Determine the (X, Y) coordinate at the center of the cell enclosing the given text.  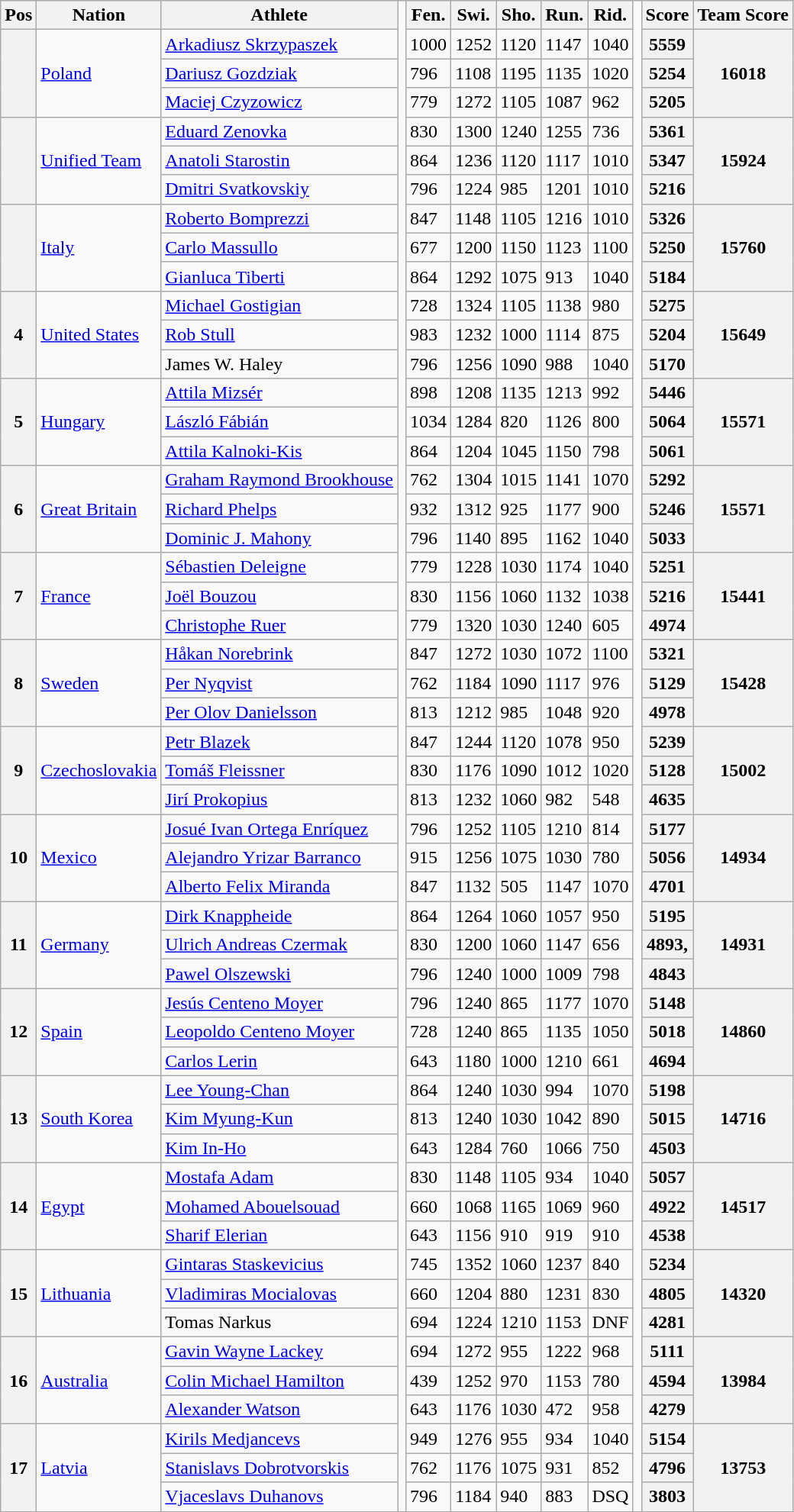
10 (18, 857)
Mostafa Adam (279, 1177)
15649 (743, 334)
Dirk Knappheide (279, 916)
5195 (667, 916)
915 (429, 858)
5015 (667, 1119)
Håkan Norebrink (279, 654)
Rid. (611, 15)
15441 (743, 596)
Egypt (99, 1206)
5275 (667, 305)
4701 (667, 887)
16018 (743, 73)
4805 (667, 1294)
1078 (565, 741)
Sébastien Deleigne (279, 567)
14931 (743, 945)
661 (611, 1061)
750 (611, 1148)
472 (565, 1410)
14860 (743, 1032)
1042 (565, 1119)
5018 (667, 1032)
Mexico (99, 857)
12 (18, 1032)
931 (565, 1468)
1174 (565, 567)
1140 (473, 538)
5111 (667, 1352)
4279 (667, 1410)
1324 (473, 305)
Italy (99, 247)
13984 (743, 1381)
1138 (565, 305)
Dominic J. Mahony (279, 538)
Sho. (519, 15)
Alexander Watson (279, 1410)
15002 (743, 770)
Leopoldo Centeno Moyer (279, 1032)
4694 (667, 1061)
3803 (667, 1497)
958 (611, 1410)
15924 (743, 160)
Gianluca Tiberti (279, 276)
736 (611, 131)
Pos (18, 15)
976 (611, 683)
5177 (667, 828)
14 (18, 1206)
875 (611, 334)
800 (611, 422)
1162 (565, 538)
5559 (667, 44)
14320 (743, 1293)
5056 (667, 858)
Dariusz Gozdziak (279, 73)
1237 (565, 1264)
5184 (667, 276)
5292 (667, 480)
5321 (667, 654)
Australia (99, 1381)
1123 (565, 247)
5251 (667, 567)
4538 (667, 1235)
5033 (667, 538)
1069 (565, 1206)
14517 (743, 1206)
4503 (667, 1148)
1108 (473, 73)
14934 (743, 857)
4796 (667, 1468)
5170 (667, 364)
1015 (519, 480)
940 (519, 1497)
Vjaceslavs Duhanovs (279, 1497)
Anatoli Starostin (279, 160)
9 (18, 770)
5148 (667, 1003)
United States (99, 334)
5204 (667, 334)
DSQ (611, 1497)
6 (18, 509)
925 (519, 509)
Gintaras Staskevicius (279, 1264)
Vladimiras Mocialovas (279, 1294)
919 (565, 1235)
5129 (667, 683)
1216 (565, 218)
814 (611, 828)
4 (18, 334)
Score (667, 15)
745 (429, 1264)
Unified Team (99, 160)
Stanislavs Dobrotvorskis (279, 1468)
1048 (565, 712)
15 (18, 1293)
Per Olov Danielsson (279, 712)
Germany (99, 945)
1012 (565, 770)
Roberto Bomprezzi (279, 218)
Hungary (99, 422)
Jirí Prokopius (279, 799)
1068 (473, 1206)
1264 (473, 916)
Czechoslovakia (99, 770)
920 (611, 712)
820 (519, 422)
5198 (667, 1090)
5326 (667, 218)
Christophe Ruer (279, 625)
Sharif Elerian (279, 1235)
968 (611, 1352)
7 (18, 596)
1195 (519, 73)
1045 (519, 451)
Joël Bouzou (279, 596)
960 (611, 1206)
5361 (667, 131)
970 (519, 1381)
Run. (565, 15)
983 (429, 334)
895 (519, 538)
1236 (473, 160)
1087 (565, 102)
932 (429, 509)
1228 (473, 567)
852 (611, 1468)
994 (565, 1090)
1050 (611, 1032)
1072 (565, 654)
1208 (473, 393)
Maciej Czyzowicz (279, 102)
4922 (667, 1206)
840 (611, 1264)
James W. Haley (279, 364)
982 (565, 799)
Swi. (473, 15)
5347 (667, 160)
17 (18, 1468)
DNF (611, 1323)
13753 (743, 1468)
890 (611, 1119)
5057 (667, 1177)
5064 (667, 422)
Kirils Medjancevs (279, 1439)
1304 (473, 480)
Attila Kalnoki-Kis (279, 451)
1009 (565, 974)
Arkadiusz Skrzypaszek (279, 44)
992 (611, 393)
Fen. (429, 15)
1066 (565, 1148)
14716 (743, 1119)
4843 (667, 974)
913 (565, 276)
1292 (473, 276)
4974 (667, 625)
1180 (473, 1061)
13 (18, 1119)
Rob Stull (279, 334)
900 (611, 509)
1165 (519, 1206)
Tomáš Fleissner (279, 770)
Carlos Lerin (279, 1061)
Michael Gostigian (279, 305)
Kim Myung-Kun (279, 1119)
505 (519, 887)
Attila Mizsér (279, 393)
Nation (99, 15)
1034 (429, 422)
1312 (473, 509)
5446 (667, 393)
Alberto Felix Miranda (279, 887)
1231 (565, 1294)
Alejandro Yrizar Barranco (279, 858)
Sweden (99, 683)
Pawel Olszewski (279, 974)
1255 (565, 131)
France (99, 596)
1126 (565, 422)
Colin Michael Hamilton (279, 1381)
5128 (667, 770)
962 (611, 102)
8 (18, 683)
Great Britain (99, 509)
677 (429, 247)
5246 (667, 509)
5154 (667, 1439)
15428 (743, 683)
Josué Ivan Ortega Enríquez (279, 828)
Graham Raymond Brookhouse (279, 480)
Kim In-Ho (279, 1148)
1276 (473, 1439)
949 (429, 1439)
980 (611, 305)
988 (565, 364)
4635 (667, 799)
5234 (667, 1264)
Lithuania (99, 1293)
15760 (743, 247)
Lee Young-Chan (279, 1090)
4893, (667, 945)
5239 (667, 741)
1212 (473, 712)
Ulrich Andreas Czermak (279, 945)
Petr Blazek (279, 741)
605 (611, 625)
Dmitri Svatkovskiy (279, 189)
1114 (565, 334)
Latvia (99, 1468)
16 (18, 1381)
548 (611, 799)
Eduard Zenovka (279, 131)
11 (18, 945)
4978 (667, 712)
1352 (473, 1264)
Athlete (279, 15)
5254 (667, 73)
5205 (667, 102)
Spain (99, 1032)
898 (429, 393)
South Korea (99, 1119)
1300 (473, 131)
1213 (565, 393)
Mohamed Abouelsouad (279, 1206)
1057 (565, 916)
5 (18, 422)
883 (565, 1497)
1222 (565, 1352)
Jesús Centeno Moyer (279, 1003)
Carlo Massullo (279, 247)
Team Score (743, 15)
656 (611, 945)
Gavin Wayne Lackey (279, 1352)
5061 (667, 451)
4594 (667, 1381)
Richard Phelps (279, 509)
760 (519, 1148)
Poland (99, 73)
1201 (565, 189)
439 (429, 1381)
1141 (565, 480)
1244 (473, 741)
880 (519, 1294)
Tomas Narkus (279, 1323)
1320 (473, 625)
1038 (611, 596)
5250 (667, 247)
4281 (667, 1323)
László Fábián (279, 422)
Per Nyqvist (279, 683)
